Detect which cell encompasses the target text, then output its [X, Y] center coordinate. 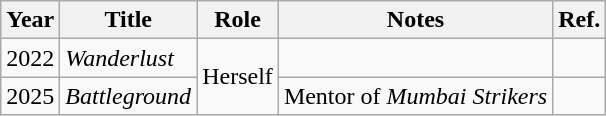
Mentor of Mumbai Strikers [415, 96]
2022 [30, 58]
Title [128, 20]
Notes [415, 20]
Role [238, 20]
Battleground [128, 96]
2025 [30, 96]
Year [30, 20]
Ref. [580, 20]
Herself [238, 77]
Wanderlust [128, 58]
